Return [x, y] of the center of cell containing provided text 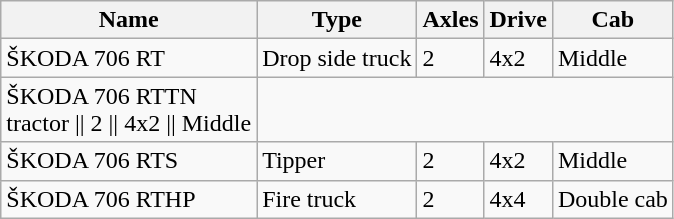
Tipper [337, 161]
Drive [518, 20]
ŠKODA 706 RTS [129, 161]
ŠKODA 706 RT [129, 58]
Drop side truck [337, 58]
ŠKODA 706 RTTNtractor || 2 || 4x2 || Middle [129, 110]
Axles [450, 20]
ŠKODA 706 RTHP [129, 199]
Cab [612, 20]
4x4 [518, 199]
Double cab [612, 199]
Name [129, 20]
Fire truck [337, 199]
Type [337, 20]
